Identify which cell holds the provided text, then report its (X, Y) central coordinate. 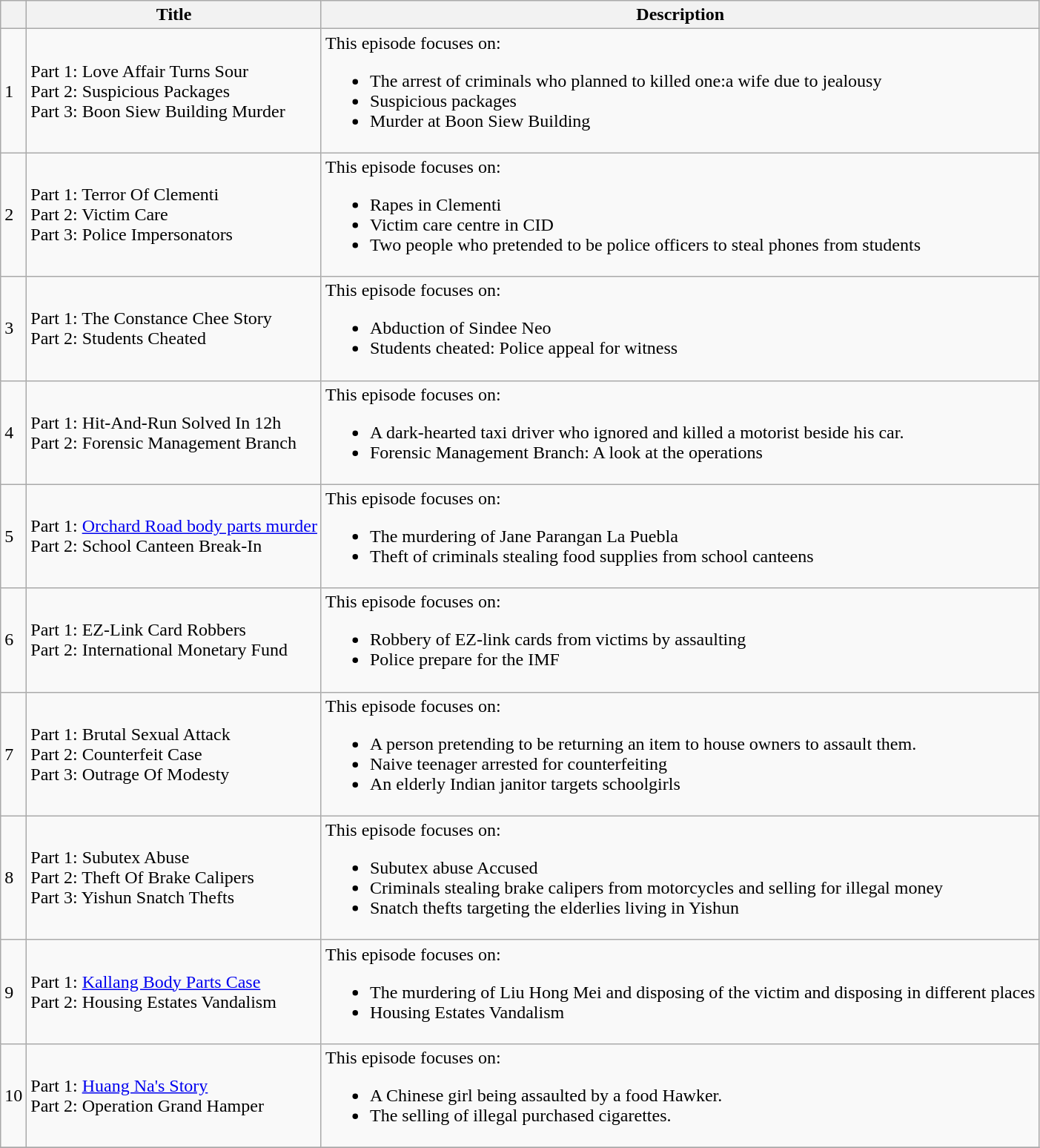
8 (13, 878)
Part 1: Brutal Sexual Attack Part 2: Counterfeit Case Part 3: Outrage Of Modesty (174, 753)
Part 1: Love Affair Turns Sour Part 2: Suspicious Packages Part 3: Boon Siew Building Murder (174, 90)
This episode focuses on:The murdering of Liu Hong Mei and disposing of the victim and disposing in different placesHousing Estates Vandalism (680, 992)
10 (13, 1095)
Part 1: The Constance Chee Story Part 2: Students Cheated (174, 329)
Part 1: Subutex Abuse Part 2: Theft Of Brake Calipers Part 3: Yishun Snatch Thefts (174, 878)
This episode focuses on:A Chinese girl being assaulted by a food Hawker.The selling of illegal purchased cigarettes. (680, 1095)
2 (13, 215)
7 (13, 753)
Part 1: Kallang Body Parts Case Part 2: Housing Estates Vandalism (174, 992)
9 (13, 992)
Part 1: EZ-Link Card Robbers Part 2: International Monetary Fund (174, 640)
Part 1: Orchard Road body parts murder Part 2: School Canteen Break-In (174, 536)
Title (174, 15)
Part 1: Terror Of Clementi Part 2: Victim Care Part 3: Police Impersonators (174, 215)
This episode focuses on:Robbery of EZ-link cards from victims by assaultingPolice prepare for the IMF (680, 640)
1 (13, 90)
Description (680, 15)
3 (13, 329)
Part 1: Huang Na's Story Part 2: Operation Grand Hamper (174, 1095)
This episode focuses on:The arrest of criminals who planned to killed one:a wife due to jealousySuspicious packagesMurder at Boon Siew Building (680, 90)
This episode focuses on:The murdering of Jane Parangan La PueblaTheft of criminals stealing food supplies from school canteens (680, 536)
4 (13, 432)
This episode focuses on:Abduction of Sindee NeoStudents cheated: Police appeal for witness (680, 329)
5 (13, 536)
This episode focuses on:Rapes in ClementiVictim care centre in CIDTwo people who pretended to be police officers to steal phones from students (680, 215)
6 (13, 640)
Part 1: Hit-And-Run Solved In 12h Part 2: Forensic Management Branch (174, 432)
